Pinpoint the cell where the given text exists, returning its [X, Y] midpoint coordinate. 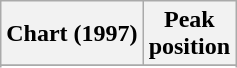
Peakposition [189, 34]
Chart (1997) [72, 34]
